Detect which cell encompasses the target text, then output its (x, y) center coordinate. 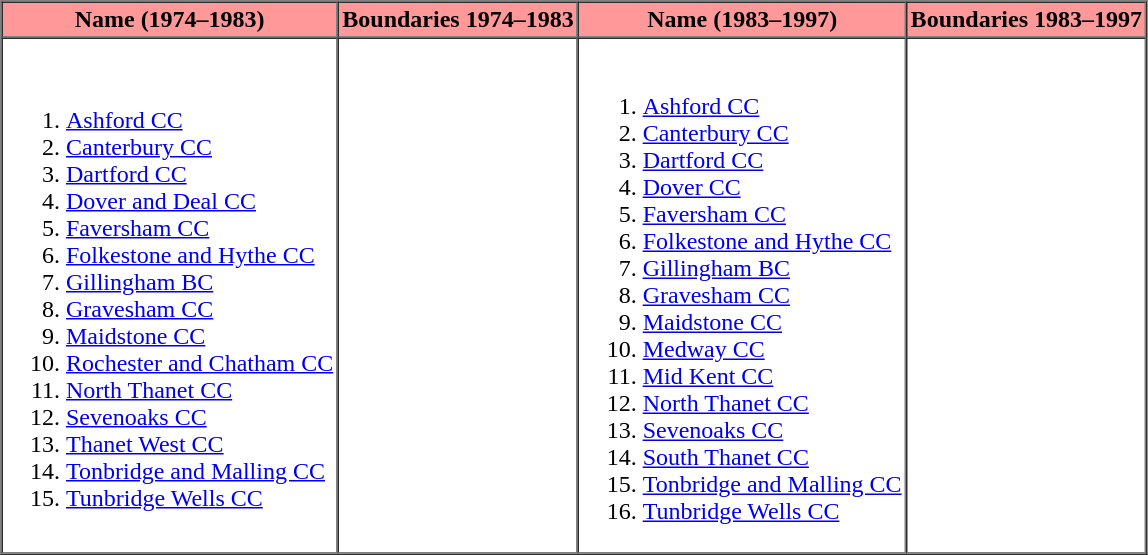
Boundaries 1974–1983 (458, 20)
Name (1974–1983) (170, 20)
Name (1983–1997) (742, 20)
Boundaries 1983–1997 (1026, 20)
